Pinpoint the cell where the given text exists, returning its (X, Y) midpoint coordinate. 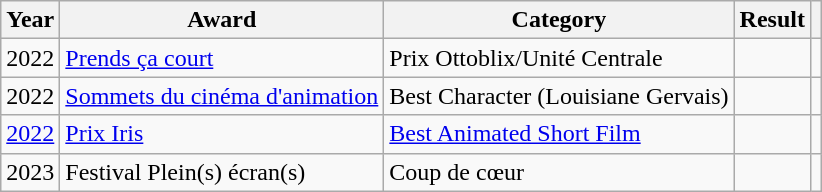
Award (222, 20)
Year (30, 20)
Best Animated Short Film (559, 134)
Prix Iris (222, 134)
2023 (30, 172)
Prix Ottoblix/Unité Centrale (559, 58)
Category (559, 20)
Best Character (Louisiane Gervais) (559, 96)
Coup de cœur (559, 172)
Prends ça court (222, 58)
Sommets du cinéma d'animation (222, 96)
Result (772, 20)
Festival Plein(s) écran(s) (222, 172)
